Extract the [X, Y] coordinate from the center of the cell holding the provided text.  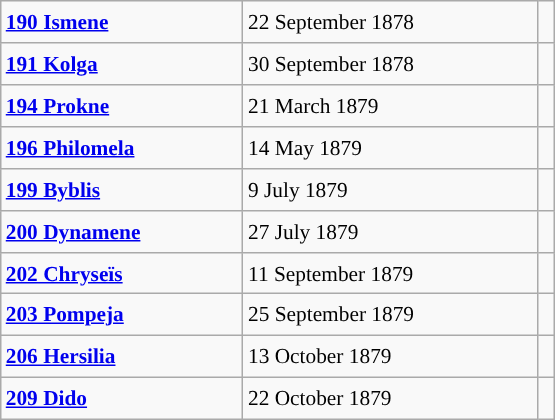
22 October 1879 [390, 399]
21 March 1879 [390, 106]
199 Byblis [122, 189]
190 Ismene [122, 22]
9 July 1879 [390, 189]
30 September 1878 [390, 64]
25 September 1879 [390, 315]
191 Kolga [122, 64]
200 Dynamene [122, 231]
196 Philomela [122, 148]
202 Chryseïs [122, 273]
203 Pompeja [122, 315]
206 Hersilia [122, 357]
194 Prokne [122, 106]
13 October 1879 [390, 357]
14 May 1879 [390, 148]
27 July 1879 [390, 231]
11 September 1879 [390, 273]
209 Dido [122, 399]
22 September 1878 [390, 22]
